Find where the given text appears and provide that cell's center as [X, Y] coordinate. 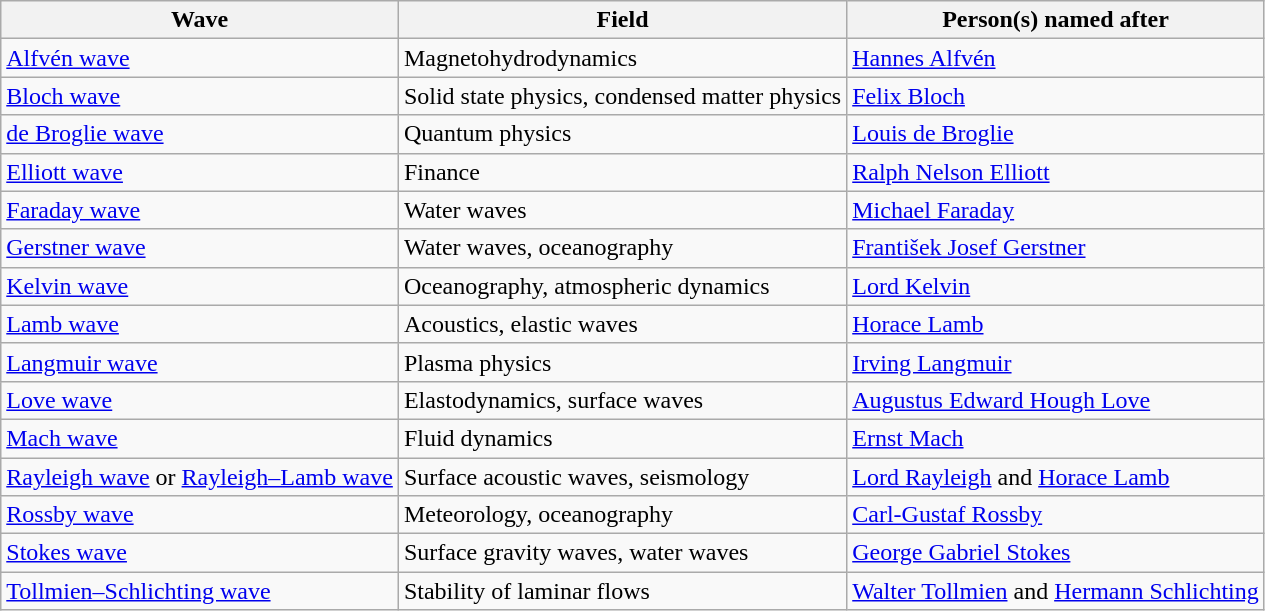
Michael Faraday [1056, 210]
Mach wave [200, 438]
Walter Tollmien and Hermann Schlichting [1056, 591]
Rossby wave [200, 515]
de Broglie wave [200, 134]
Meteorology, oceanography [622, 515]
Elliott wave [200, 172]
Acoustics, elastic waves [622, 324]
Lord Kelvin [1056, 286]
Stokes wave [200, 553]
Ernst Mach [1056, 438]
Surface acoustic waves, seismology [622, 477]
Irving Langmuir [1056, 362]
Langmuir wave [200, 362]
Water waves [622, 210]
Wave [200, 20]
Finance [622, 172]
Gerstner wave [200, 248]
Kelvin wave [200, 286]
Fluid dynamics [622, 438]
Person(s) named after [1056, 20]
Alfvén wave [200, 58]
Tollmien–Schlichting wave [200, 591]
Love wave [200, 400]
Horace Lamb [1056, 324]
Faraday wave [200, 210]
Louis de Broglie [1056, 134]
Rayleigh wave or Rayleigh–Lamb wave [200, 477]
Stability of laminar flows [622, 591]
Solid state physics, condensed matter physics [622, 96]
František Josef Gerstner [1056, 248]
Lamb wave [200, 324]
Felix Bloch [1056, 96]
Field [622, 20]
Ralph Nelson Elliott [1056, 172]
Carl-Gustaf Rossby [1056, 515]
Magnetohydrodynamics [622, 58]
Plasma physics [622, 362]
Oceanography, atmospheric dynamics [622, 286]
Bloch wave [200, 96]
Elastodynamics, surface waves [622, 400]
Lord Rayleigh and Horace Lamb [1056, 477]
Water waves, oceanography [622, 248]
Augustus Edward Hough Love [1056, 400]
Quantum physics [622, 134]
Surface gravity waves, water waves [622, 553]
Hannes Alfvén [1056, 58]
George Gabriel Stokes [1056, 553]
